Find where the given text appears and provide that cell's center as (x, y) coordinate. 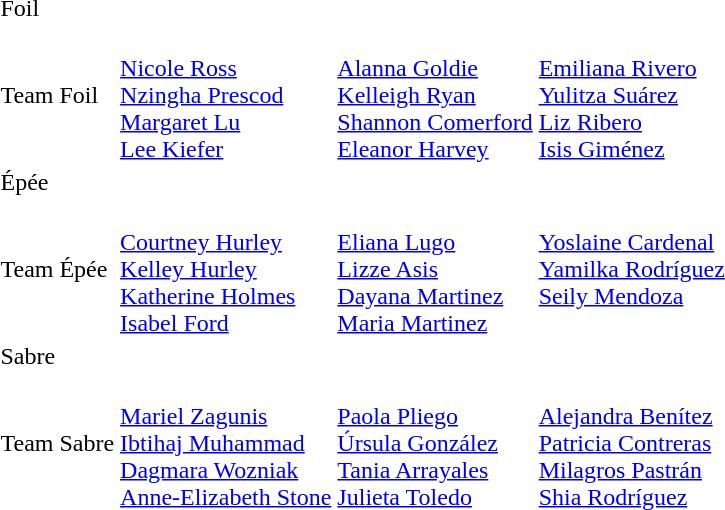
Alanna GoldieKelleigh RyanShannon ComerfordEleanor Harvey (435, 95)
Nicole RossNzingha PrescodMargaret LuLee Kiefer (226, 95)
Eliana LugoLizze AsisDayana MartinezMaria Martinez (435, 269)
Courtney HurleyKelley HurleyKatherine HolmesIsabel Ford (226, 269)
